Detect which cell encompasses the target text, then output its [x, y] center coordinate. 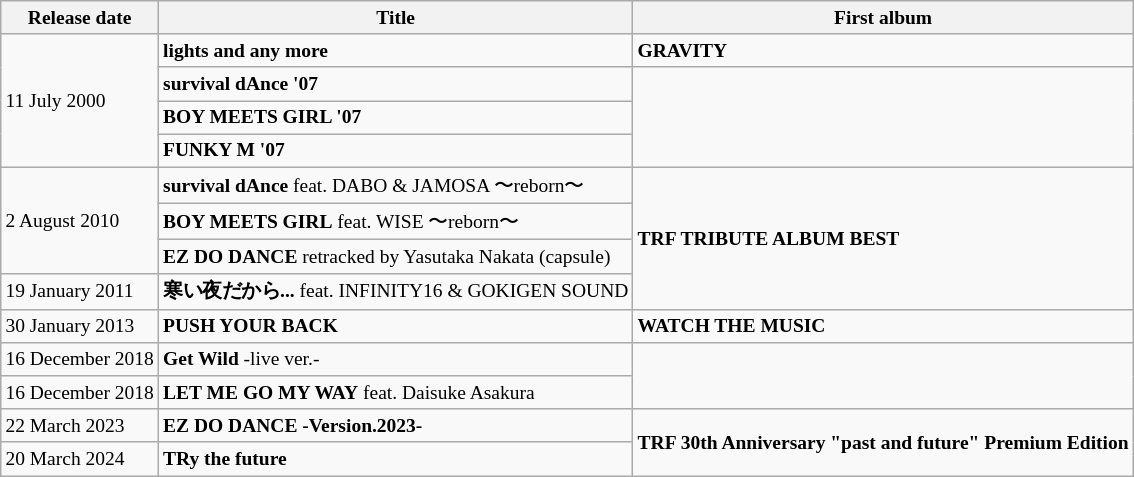
Get Wild -live ver.- [396, 360]
EZ DO DANCE retracked by Yasutaka Nakata (capsule) [396, 256]
GRAVITY [883, 50]
19 January 2011 [80, 291]
20 March 2024 [80, 458]
TRy the future [396, 458]
BOY MEETS GIRL feat. WISE 〜reborn〜 [396, 221]
22 March 2023 [80, 426]
EZ DO DANCE -Version.2023- [396, 426]
Title [396, 18]
survival dAnce feat. DABO & JAMOSA 〜reborn〜 [396, 185]
2 August 2010 [80, 220]
TRF 30th Anniversary "past and future" Premium Edition [883, 442]
寒い夜だから... feat. INFINITY16 & GOKIGEN SOUND [396, 291]
survival dAnce '07 [396, 84]
11 July 2000 [80, 100]
FUNKY M '07 [396, 150]
30 January 2013 [80, 326]
LET ME GO MY WAY feat. Daisuke Asakura [396, 392]
Release date [80, 18]
BOY MEETS GIRL '07 [396, 118]
lights and any more [396, 50]
PUSH YOUR BACK [396, 326]
First album [883, 18]
WATCH THE MUSIC [883, 326]
TRF TRIBUTE ALBUM BEST [883, 238]
